Return the (x, y) coordinate for the center point of the cell that contains the specified text.  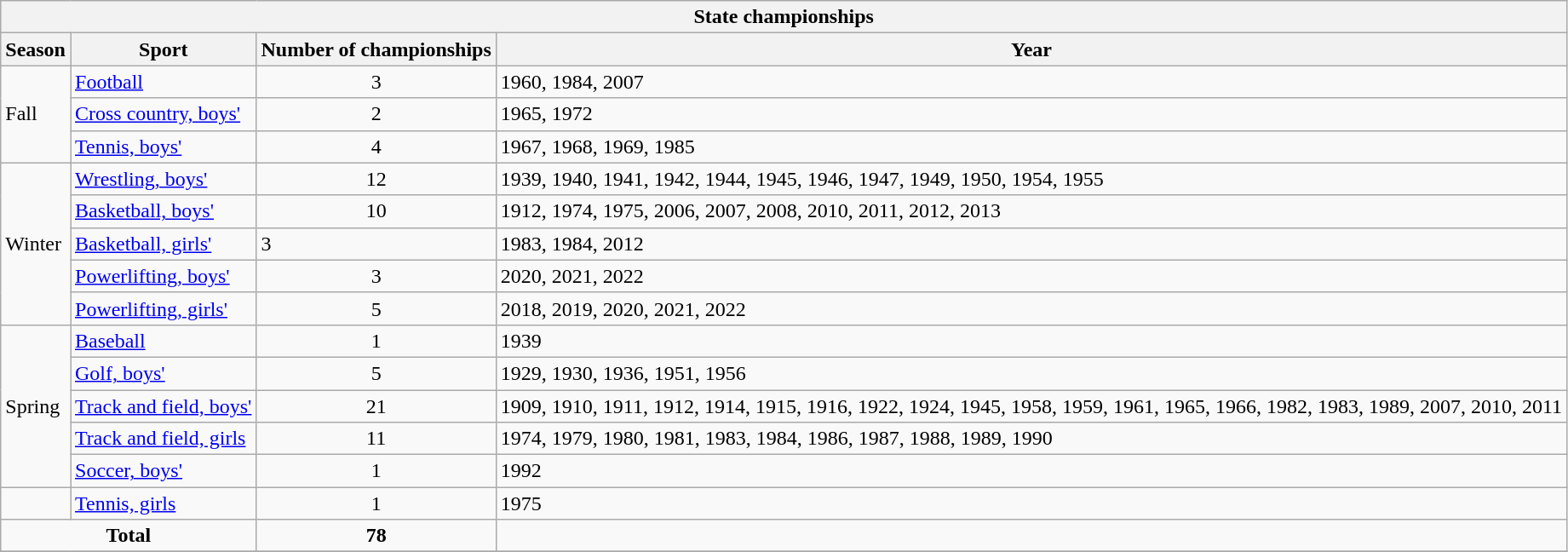
1974, 1979, 1980, 1981, 1983, 1984, 1986, 1987, 1988, 1989, 1990 (1031, 439)
Track and field, boys' (163, 406)
Baseball (163, 341)
11 (376, 439)
Fall (36, 114)
1983, 1984, 2012 (1031, 244)
Tennis, girls (163, 503)
Total (129, 536)
1960, 1984, 2007 (1031, 82)
1939 (1031, 341)
Track and field, girls (163, 439)
Tennis, boys' (163, 147)
1939, 1940, 1941, 1942, 1944, 1945, 1946, 1947, 1949, 1950, 1954, 1955 (1031, 179)
4 (376, 147)
10 (376, 211)
Year (1031, 49)
Winter (36, 244)
1992 (1031, 471)
Number of championships (376, 49)
Cross country, boys' (163, 114)
Basketball, boys' (163, 211)
12 (376, 179)
1965, 1972 (1031, 114)
State championships (784, 17)
Football (163, 82)
Powerlifting, girls' (163, 308)
78 (376, 536)
Spring (36, 405)
1909, 1910, 1911, 1912, 1914, 1915, 1916, 1922, 1924, 1945, 1958, 1959, 1961, 1965, 1966, 1982, 1983, 1989, 2007, 2010, 2011 (1031, 406)
Sport (163, 49)
Powerlifting, boys' (163, 276)
Soccer, boys' (163, 471)
Season (36, 49)
2 (376, 114)
Basketball, girls' (163, 244)
2018, 2019, 2020, 2021, 2022 (1031, 308)
1967, 1968, 1969, 1985 (1031, 147)
2020, 2021, 2022 (1031, 276)
1975 (1031, 503)
Golf, boys' (163, 373)
Wrestling, boys' (163, 179)
21 (376, 406)
1929, 1930, 1936, 1951, 1956 (1031, 373)
1912, 1974, 1975, 2006, 2007, 2008, 2010, 2011, 2012, 2013 (1031, 211)
